Search for the cell housing the specified text and yield its (x, y) center coordinate. 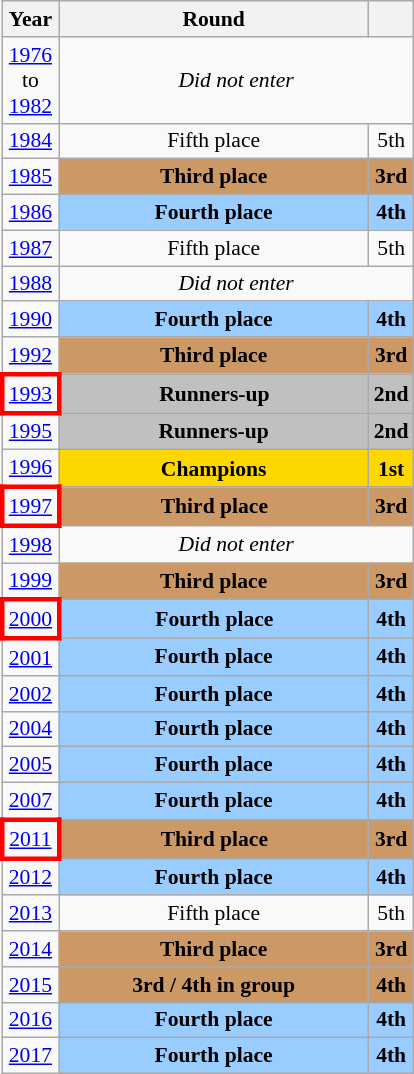
1986 (30, 213)
Champions (214, 468)
1987 (30, 248)
1985 (30, 177)
2016 (30, 1020)
2004 (30, 729)
2001 (30, 658)
1993 (30, 394)
2011 (30, 840)
Year (30, 19)
1992 (30, 356)
1995 (30, 432)
3rd / 4th in group (214, 985)
1976to1982 (30, 80)
2015 (30, 985)
2007 (30, 802)
1999 (30, 582)
1998 (30, 544)
2000 (30, 620)
1988 (30, 284)
Round (214, 19)
2013 (30, 914)
2012 (30, 876)
1997 (30, 506)
1984 (30, 141)
2014 (30, 949)
2017 (30, 1056)
2002 (30, 694)
2005 (30, 765)
1996 (30, 468)
1990 (30, 320)
1st (392, 468)
